From the cell containing the given text, extract its center point as [X, Y] coordinate. 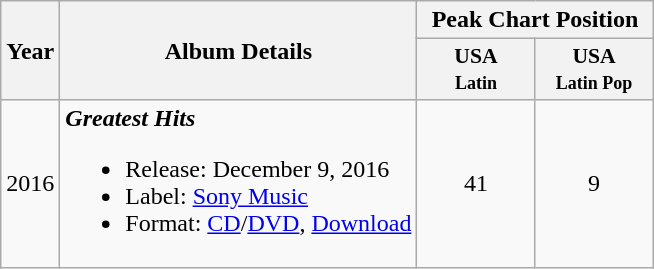
Peak Chart Position [535, 20]
2016 [30, 184]
Year [30, 50]
9 [594, 184]
41 [476, 184]
USALatin [476, 70]
USALatin Pop [594, 70]
Album Details [238, 50]
Greatest HitsRelease: December 9, 2016Label: Sony MusicFormat: CD/DVD, Download [238, 184]
